For the text-containing cell, return its midpoint in [x, y] coordinate format. 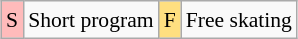
F [170, 20]
Short program [90, 20]
Free skating [239, 20]
S [12, 20]
